Pinpoint the cell where the given text exists, returning its (X, Y) midpoint coordinate. 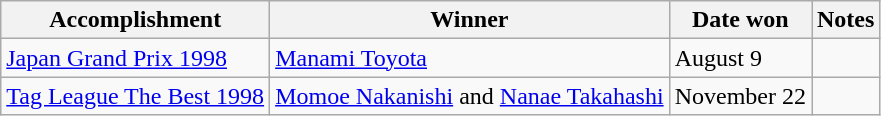
November 22 (740, 96)
Tag League The Best 1998 (136, 96)
Date won (740, 20)
August 9 (740, 58)
Notes (846, 20)
Japan Grand Prix 1998 (136, 58)
Accomplishment (136, 20)
Momoe Nakanishi and Nanae Takahashi (470, 96)
Winner (470, 20)
Manami Toyota (470, 58)
